Identify which cell holds the provided text, then report its [X, Y] central coordinate. 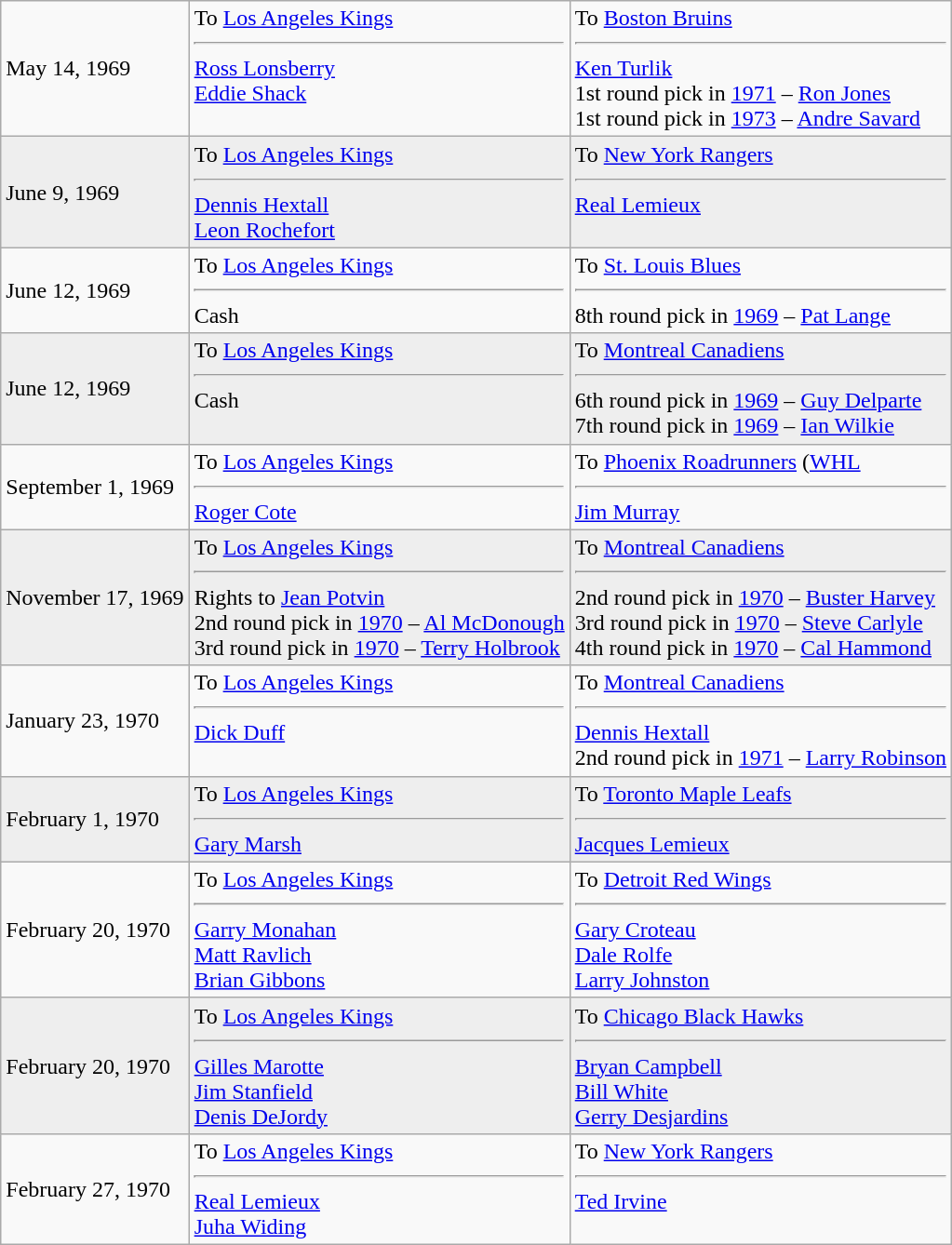
September 1, 1969 [95, 487]
To Los Angeles KingsGary Marsh [380, 819]
To Toronto Maple LeafsJacques Lemieux [760, 819]
To St. Louis Blues8th round pick in 1969 – Pat Lange [760, 290]
January 23, 1970 [95, 720]
May 14, 1969 [95, 69]
To Montreal Canadiens6th round pick in 1969 – Guy Delparte 7th round pick in 1969 – Ian Wilkie [760, 389]
To Detroit Red WingsGary Croteau Dale Rolfe Larry Johnston [760, 930]
To New York RangersTed Irvine [760, 1189]
To Los Angeles KingsRoss Lonsberry Eddie Shack [380, 69]
To Los Angeles KingsGilles Marotte Jim Stanfield Denis DeJordy [380, 1065]
June 9, 1969 [95, 192]
To Los Angeles KingsDick Duff [380, 720]
To Los Angeles KingsGarry Monahan Matt Ravlich Brian Gibbons [380, 930]
To Los Angeles KingsRights to Jean Potvin 2nd round pick in 1970 – Al McDonough 3rd round pick in 1970 – Terry Holbrook [380, 597]
To New York RangersReal Lemieux [760, 192]
To Phoenix Roadrunners (WHLJim Murray [760, 487]
To Boston BruinsKen Turlik 1st round pick in 1971 – Ron Jones 1st round pick in 1973 – Andre Savard [760, 69]
To Los Angeles KingsRoger Cote [380, 487]
November 17, 1969 [95, 597]
February 27, 1970 [95, 1189]
To Los Angeles KingsReal Lemieux Juha Widing [380, 1189]
To Los Angeles KingsDennis Hextall Leon Rochefort [380, 192]
To Montreal Canadiens2nd round pick in 1970 – Buster Harvey 3rd round pick in 1970 – Steve Carlyle 4th round pick in 1970 – Cal Hammond [760, 597]
To Montreal CanadiensDennis Hextall 2nd round pick in 1971 – Larry Robinson [760, 720]
February 1, 1970 [95, 819]
To Chicago Black HawksBryan Campbell Bill White Gerry Desjardins [760, 1065]
